Return [x, y] of the center of cell containing provided text 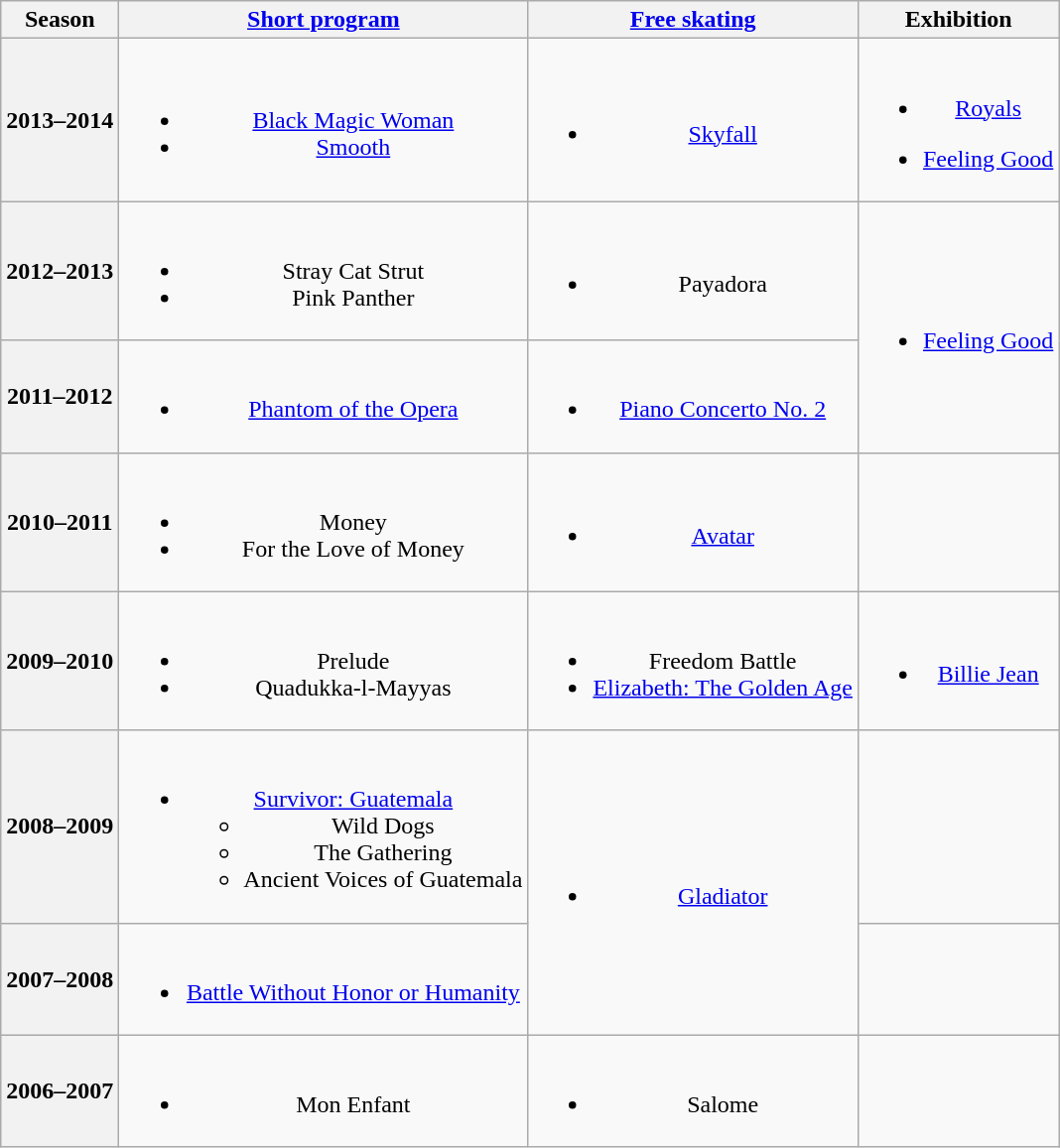
2008–2009 [60, 827]
2012–2013 [60, 271]
Gladiator [693, 883]
Salome [693, 1091]
Piano Concerto No. 2 [693, 397]
Stray Cat Strut Pink Panther [324, 271]
Battle Without Honor or Humanity [324, 978]
2009–2010 [60, 661]
Skyfall [693, 120]
Short program [324, 20]
Black Magic WomanSmooth [324, 120]
2013–2014 [60, 120]
Mon Enfant [324, 1091]
Phantom of the Opera [324, 397]
Royals Feeling Good [958, 120]
Exhibition [958, 20]
2011–2012 [60, 397]
2007–2008 [60, 978]
Feeling Good [958, 327]
Money For the Love of Money [324, 522]
Season [60, 20]
Freedom Battle Elizabeth: The Golden Age [693, 661]
PreludeQuadukka-l-Mayyas [324, 661]
Survivor: Guatemala Wild DogsThe GatheringAncient Voices of Guatemala [324, 827]
2006–2007 [60, 1091]
Free skating [693, 20]
Payadora [693, 271]
Billie Jean [958, 661]
2010–2011 [60, 522]
Avatar [693, 522]
